Search for the cell housing the specified text and yield its [x, y] center coordinate. 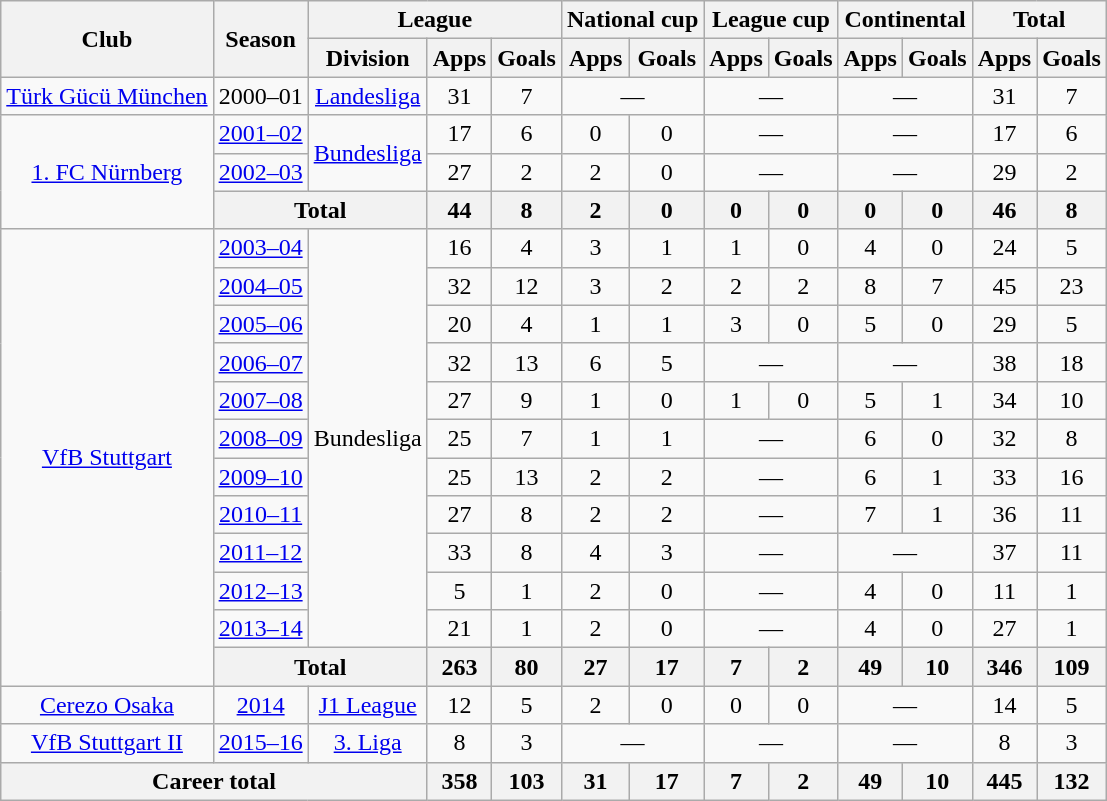
2006–07 [260, 362]
23 [1072, 286]
2002–03 [260, 172]
46 [1004, 210]
445 [1004, 781]
358 [459, 781]
1. FC Nürnberg [107, 172]
2012–13 [260, 591]
80 [527, 667]
Club [107, 39]
103 [527, 781]
2013–14 [260, 629]
36 [1004, 515]
2009–10 [260, 477]
34 [1004, 400]
Continental [905, 20]
Career total [214, 781]
14 [1004, 705]
National cup [632, 20]
38 [1004, 362]
2007–08 [260, 400]
J1 League [368, 705]
2005–06 [260, 324]
21 [459, 629]
Season [260, 39]
2000–01 [260, 96]
18 [1072, 362]
2014 [260, 705]
3. Liga [368, 743]
Cerezo Osaka [107, 705]
109 [1072, 667]
346 [1004, 667]
44 [459, 210]
League cup [771, 20]
37 [1004, 553]
2004–05 [260, 286]
2015–16 [260, 743]
2003–04 [260, 248]
132 [1072, 781]
League [434, 20]
Landesliga [368, 96]
VfB Stuttgart [107, 458]
2001–02 [260, 134]
2010–11 [260, 515]
Türk Gücü München [107, 96]
24 [1004, 248]
20 [459, 324]
2011–12 [260, 553]
2008–09 [260, 438]
263 [459, 667]
45 [1004, 286]
9 [527, 400]
VfB Stuttgart II [107, 743]
Division [368, 58]
